Scan for the cell matching the given text and deliver its (X, Y) coordinate at center. 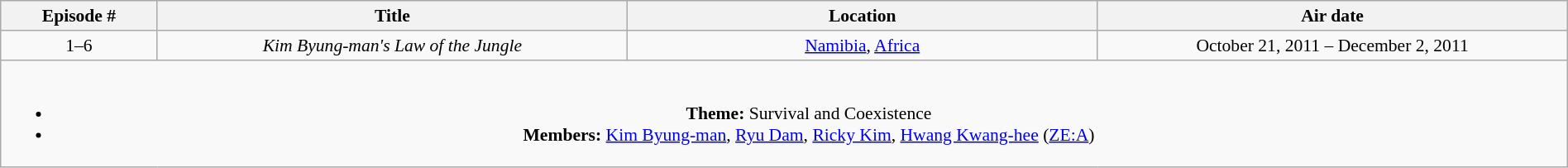
Kim Byung-man's Law of the Jungle (392, 46)
Location (863, 16)
Namibia, Africa (863, 46)
Air date (1332, 16)
October 21, 2011 – December 2, 2011 (1332, 46)
1–6 (79, 46)
Theme: Survival and CoexistenceMembers: Kim Byung-man, Ryu Dam, Ricky Kim, Hwang Kwang-hee (ZE:A) (784, 113)
Title (392, 16)
Episode # (79, 16)
